Identify which cell holds the provided text, then report its [X, Y] central coordinate. 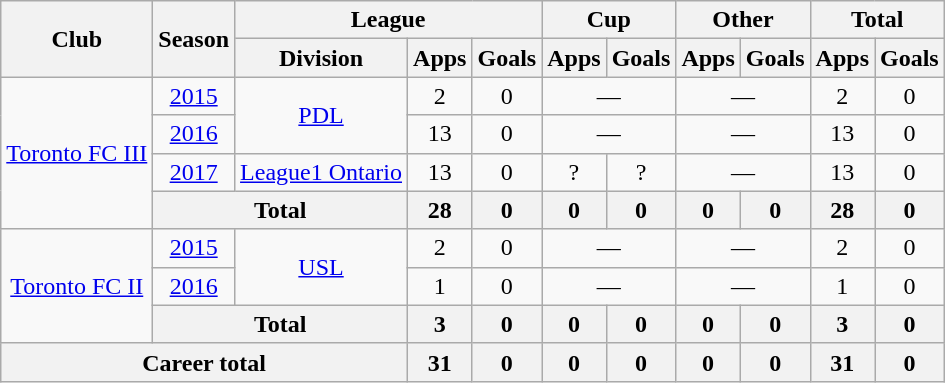
League [388, 20]
USL [322, 267]
2017 [194, 172]
Division [322, 58]
Career total [204, 362]
PDL [322, 115]
Toronto FC III [77, 153]
Other [743, 20]
Club [77, 39]
League1 Ontario [322, 172]
Cup [609, 20]
Toronto FC II [77, 286]
Season [194, 39]
